Detect which cell encompasses the target text, then output its [x, y] center coordinate. 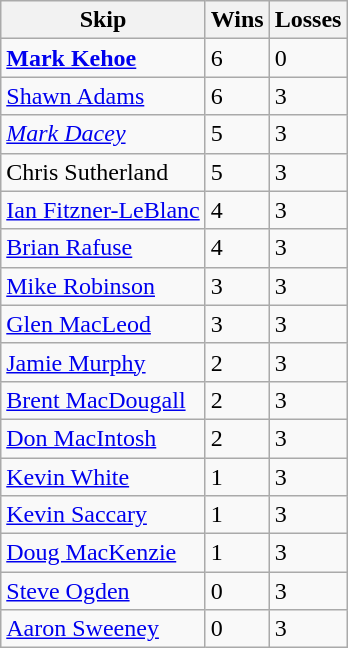
Kevin Saccary [103, 515]
Don MacIntosh [103, 438]
Mike Robinson [103, 286]
Wins [237, 20]
Kevin White [103, 477]
Glen MacLeod [103, 324]
Ian Fitzner-LeBlanc [103, 210]
Chris Sutherland [103, 172]
Skip [103, 20]
Jamie Murphy [103, 362]
Brian Rafuse [103, 248]
Losses [308, 20]
Mark Dacey [103, 134]
Brent MacDougall [103, 400]
Doug MacKenzie [103, 553]
Aaron Sweeney [103, 629]
Shawn Adams [103, 96]
Mark Kehoe [103, 58]
Steve Ogden [103, 591]
